Find where the given text appears and provide that cell's center as [X, Y] coordinate. 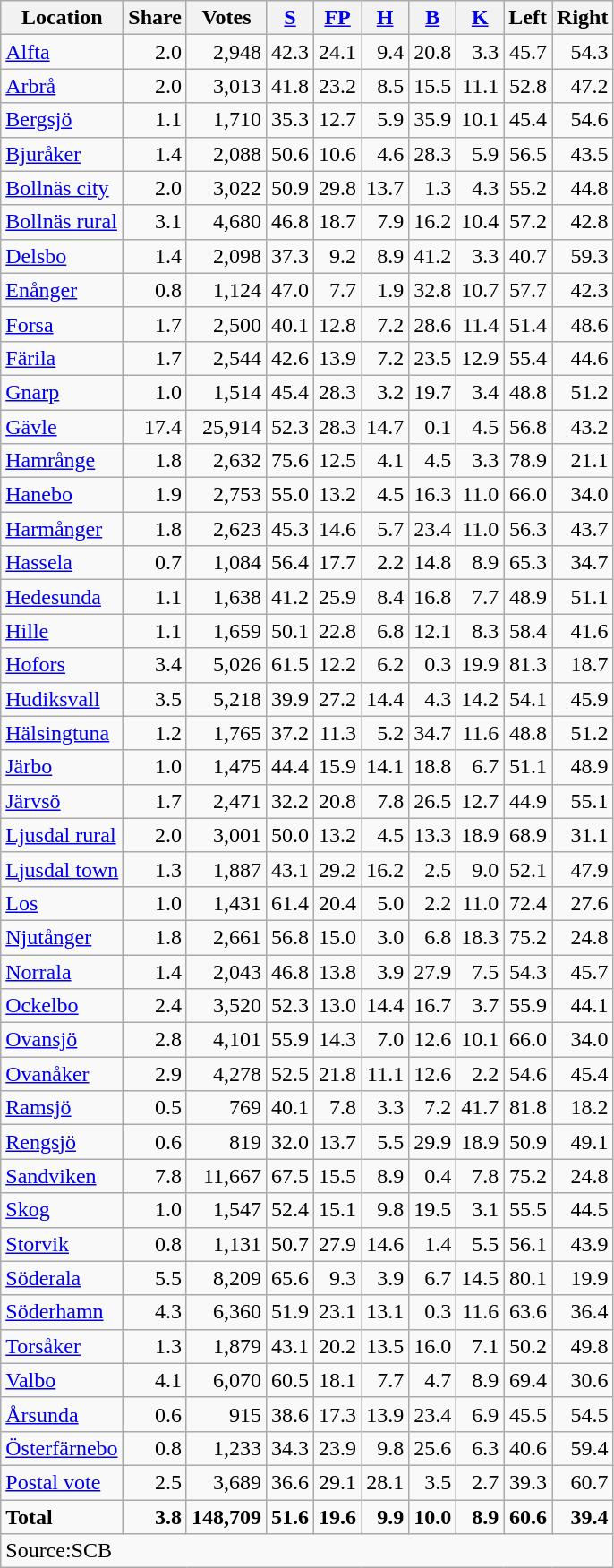
1,431 [226, 903]
23.2 [338, 86]
Hille [63, 631]
17.7 [338, 563]
55.0 [290, 495]
Österfärnebo [63, 1448]
13.1 [385, 1312]
Ovanåker [63, 1074]
H [385, 18]
25,914 [226, 427]
60.5 [290, 1380]
32.0 [290, 1142]
45.3 [290, 529]
24.1 [338, 52]
14.7 [385, 427]
3.7 [480, 1006]
12.5 [338, 461]
4,680 [226, 222]
3.8 [156, 1517]
915 [226, 1414]
11.4 [480, 324]
50.1 [290, 631]
44.4 [290, 767]
2,088 [226, 154]
57.7 [528, 290]
29.2 [338, 869]
B [433, 18]
49.1 [583, 1142]
1,765 [226, 733]
FP [338, 18]
21.1 [583, 461]
18.2 [583, 1108]
43.7 [583, 529]
50.2 [528, 1346]
40.6 [528, 1448]
2,753 [226, 495]
55.1 [583, 801]
60.7 [583, 1482]
16.3 [433, 495]
11.3 [338, 733]
19.5 [433, 1210]
Gnarp [63, 392]
2,471 [226, 801]
9.4 [385, 52]
Hanebo [63, 495]
0.4 [433, 1176]
44.8 [583, 188]
3.2 [385, 392]
54.5 [583, 1414]
9.3 [338, 1278]
22.8 [338, 631]
58.4 [528, 631]
14.8 [433, 563]
30.6 [583, 1380]
9.2 [338, 256]
26.5 [433, 801]
28.6 [433, 324]
1,879 [226, 1346]
12.2 [338, 665]
Söderala [63, 1278]
14.5 [480, 1278]
1.2 [156, 733]
7.0 [385, 1040]
Bollnäs rural [63, 222]
1,475 [226, 767]
43.9 [583, 1244]
4.7 [433, 1380]
72.4 [528, 903]
Rengsjö [63, 1142]
6,070 [226, 1380]
44.5 [583, 1210]
56.3 [528, 529]
16.7 [433, 1006]
52.1 [528, 869]
8,209 [226, 1278]
29.8 [338, 188]
50.6 [290, 154]
12.1 [433, 631]
51.6 [290, 1517]
29.1 [338, 1482]
1,887 [226, 869]
Sandviken [63, 1176]
59.3 [583, 256]
8.5 [385, 86]
45.5 [528, 1414]
27.2 [338, 699]
Hälsingtuna [63, 733]
Torsåker [63, 1346]
43.2 [583, 427]
14.3 [338, 1040]
Storvik [63, 1244]
0.1 [433, 427]
Njutånger [63, 937]
15.9 [338, 767]
Bergsjö [63, 120]
18.8 [433, 767]
80.1 [528, 1278]
81.3 [528, 665]
Total [63, 1517]
4.6 [385, 154]
Norrala [63, 971]
Hamrånge [63, 461]
44.9 [528, 801]
Left [528, 18]
1,638 [226, 597]
0.7 [156, 563]
55.5 [528, 1210]
15.1 [338, 1210]
Färila [63, 358]
1,710 [226, 120]
3,001 [226, 835]
12.9 [480, 358]
Ljusdal town [63, 869]
Söderhamn [63, 1312]
S [290, 18]
10.6 [338, 154]
6,360 [226, 1312]
34.3 [290, 1448]
44.6 [583, 358]
27.6 [583, 903]
Los [63, 903]
1,084 [226, 563]
13.8 [338, 971]
11,667 [226, 1176]
32.8 [433, 290]
36.6 [290, 1482]
5,218 [226, 699]
65.3 [528, 563]
10.7 [480, 290]
K [480, 18]
17.3 [338, 1414]
67.5 [290, 1176]
Hedesunda [63, 597]
1,659 [226, 631]
14.1 [385, 767]
42.6 [290, 358]
3,013 [226, 86]
18.3 [480, 937]
Location [63, 18]
41.7 [480, 1108]
Skog [63, 1210]
Votes [226, 18]
39.9 [290, 699]
8.4 [385, 597]
36.4 [583, 1312]
38.6 [290, 1414]
19.6 [338, 1517]
50.7 [290, 1244]
51.9 [290, 1312]
Delsbo [63, 256]
15.0 [338, 937]
7.1 [480, 1346]
Forsa [63, 324]
Bollnäs city [63, 188]
13.5 [385, 1346]
2,043 [226, 971]
48.6 [583, 324]
61.4 [290, 903]
14.2 [480, 699]
28.1 [385, 1482]
1,131 [226, 1244]
52.8 [528, 86]
2,623 [226, 529]
63.6 [528, 1312]
1,514 [226, 392]
51.4 [528, 324]
6.9 [480, 1414]
35.9 [433, 120]
5,026 [226, 665]
18.1 [338, 1380]
54.1 [528, 699]
56.4 [290, 563]
56.1 [528, 1244]
3,689 [226, 1482]
0.5 [156, 1108]
16.8 [433, 597]
4,278 [226, 1074]
Enånger [63, 290]
31.1 [583, 835]
Järvsö [63, 801]
10.4 [480, 222]
42.8 [583, 222]
23.9 [338, 1448]
20.2 [338, 1346]
Ovansjö [63, 1040]
50.0 [290, 835]
43.5 [583, 154]
Ljusdal rural [63, 835]
2.9 [156, 1074]
12.8 [338, 324]
68.9 [528, 835]
23.1 [338, 1312]
3,520 [226, 1006]
Gävle [63, 427]
Hudiksvall [63, 699]
5.0 [385, 903]
19.7 [433, 392]
37.3 [290, 256]
9.0 [480, 869]
41.8 [290, 86]
6.3 [480, 1448]
Valbo [63, 1380]
78.9 [528, 461]
10.0 [433, 1517]
2.4 [156, 1006]
52.4 [290, 1210]
7.9 [385, 222]
1,547 [226, 1210]
Postal vote [63, 1482]
25.6 [433, 1448]
5.7 [385, 529]
37.2 [290, 733]
81.8 [528, 1108]
60.6 [528, 1517]
3,022 [226, 188]
Ramsjö [63, 1108]
Årsunda [63, 1414]
Alfta [63, 52]
55.4 [528, 358]
2,500 [226, 324]
45.9 [583, 699]
Järbo [63, 767]
69.4 [528, 1380]
2,544 [226, 358]
52.5 [290, 1074]
Bjuråker [63, 154]
Harmånger [63, 529]
40.7 [528, 256]
Hassela [63, 563]
5.2 [385, 733]
819 [226, 1142]
55.2 [528, 188]
56.5 [528, 154]
23.5 [433, 358]
2,098 [226, 256]
769 [226, 1108]
21.8 [338, 1074]
Right [583, 18]
2.8 [156, 1040]
75.6 [290, 461]
148,709 [226, 1517]
1,124 [226, 290]
8.3 [480, 631]
41.6 [583, 631]
32.2 [290, 801]
Share [156, 18]
47.9 [583, 869]
6.2 [385, 665]
65.6 [290, 1278]
2.7 [480, 1482]
16.0 [433, 1346]
25.9 [338, 597]
39.3 [528, 1482]
7.5 [480, 971]
3.0 [385, 937]
4,101 [226, 1040]
44.1 [583, 1006]
Source:SCB [307, 1551]
9.9 [385, 1517]
2,661 [226, 937]
20.4 [338, 903]
61.5 [290, 665]
Arbrå [63, 86]
49.8 [583, 1346]
2,948 [226, 52]
13.3 [433, 835]
47.2 [583, 86]
29.9 [433, 1142]
17.4 [156, 427]
59.4 [583, 1448]
2,632 [226, 461]
13.0 [338, 1006]
Ockelbo [63, 1006]
35.3 [290, 120]
57.2 [528, 222]
1,233 [226, 1448]
47.0 [290, 290]
39.4 [583, 1517]
Hofors [63, 665]
